Return the [X, Y] coordinate for the center point of the cell that contains the specified text.  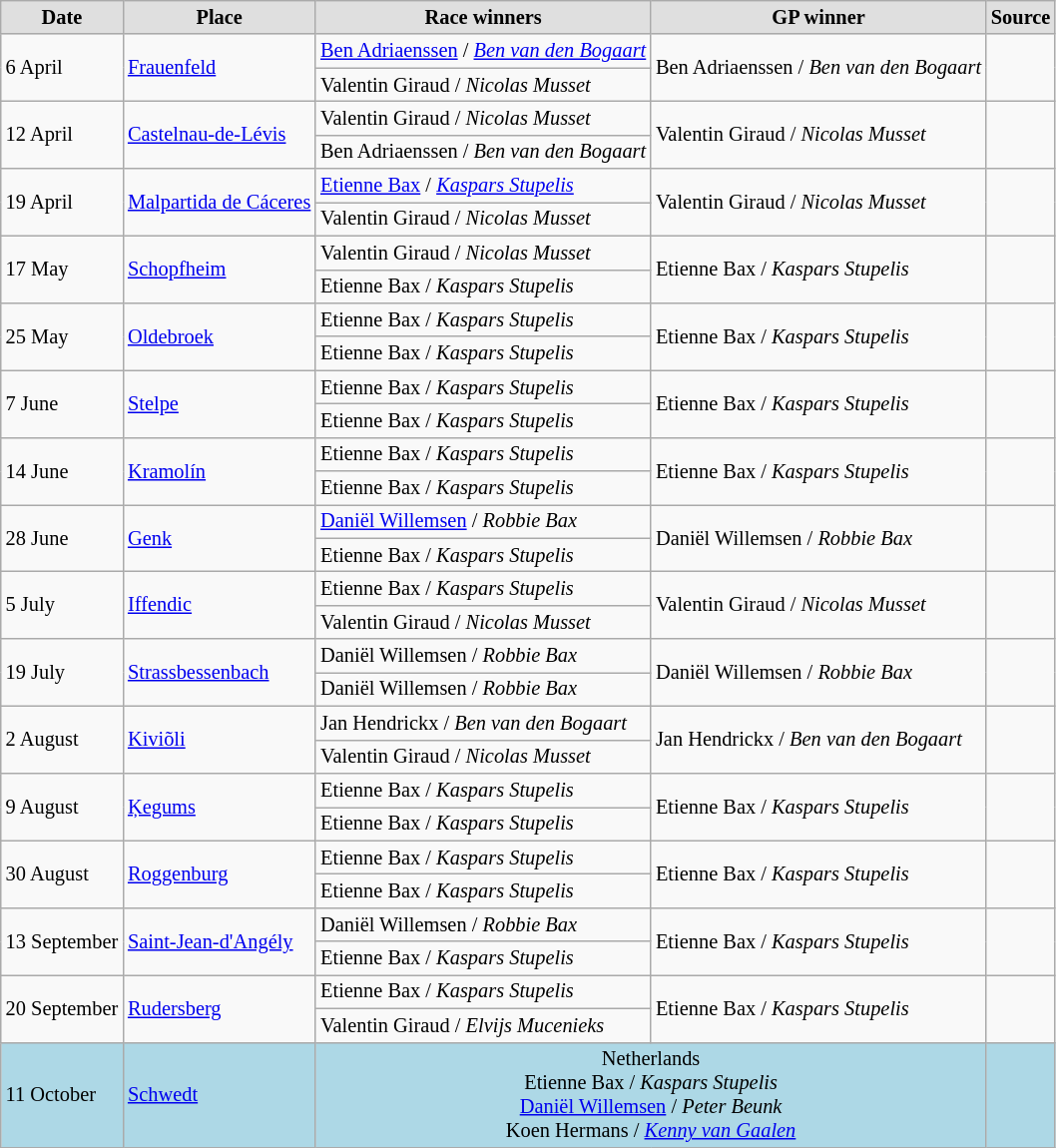
Valentin Giraud / Elvijs Mucenieks [483, 1025]
2 August [62, 739]
6 April [62, 68]
12 April [62, 134]
28 June [62, 537]
Stelpe [220, 403]
Saint-Jean-d'Angély [220, 940]
Malpartida de Cáceres [220, 202]
Genk [220, 537]
9 August [62, 807]
Ķegums [220, 807]
Schopfheim [220, 270]
7 June [62, 403]
11 October [62, 1095]
Schwedt [220, 1095]
Oldebroek [220, 335]
19 July [62, 673]
GP winner [818, 17]
Castelnau-de-Lévis [220, 134]
13 September [62, 940]
30 August [62, 874]
Source [1020, 17]
14 June [62, 471]
20 September [62, 1008]
5 July [62, 605]
Strassbessenbach [220, 673]
Date [62, 17]
Roggenburg [220, 874]
Iffendic [220, 605]
19 April [62, 202]
Race winners [483, 17]
Frauenfeld [220, 68]
25 May [62, 335]
Place [220, 17]
Kramolín [220, 471]
17 May [62, 270]
Kiviõli [220, 739]
NetherlandsEtienne Bax / Kaspars StupelisDaniël Willemsen / Peter BeunkKoen Hermans / Kenny van Gaalen [651, 1095]
Rudersberg [220, 1008]
